Scan for the cell matching the given text and deliver its (x, y) coordinate at center. 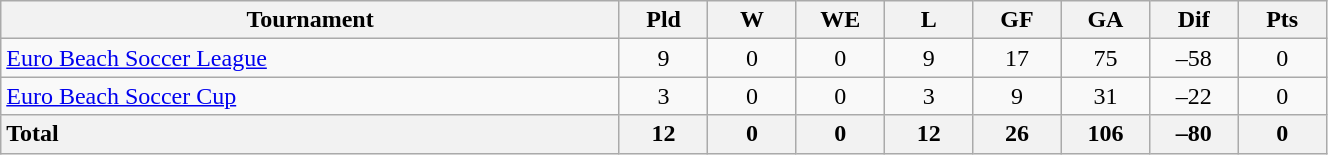
–58 (1194, 58)
31 (1105, 96)
26 (1017, 134)
Dif (1194, 20)
106 (1105, 134)
–80 (1194, 134)
GF (1017, 20)
17 (1017, 58)
L (928, 20)
Euro Beach Soccer Cup (310, 96)
W (752, 20)
Pld (663, 20)
WE (840, 20)
Tournament (310, 20)
Pts (1282, 20)
75 (1105, 58)
GA (1105, 20)
–22 (1194, 96)
Euro Beach Soccer League (310, 58)
Total (310, 134)
